From the cell containing the given text, extract its center point as (X, Y) coordinate. 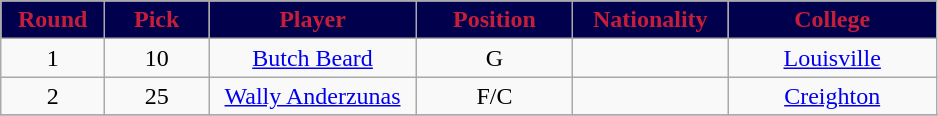
Nationality (650, 20)
1 (53, 58)
Position (494, 20)
College (832, 20)
Round (53, 20)
Creighton (832, 96)
2 (53, 96)
Butch Beard (313, 58)
F/C (494, 96)
25 (157, 96)
Player (313, 20)
Pick (157, 20)
Wally Anderzunas (313, 96)
10 (157, 58)
Louisville (832, 58)
G (494, 58)
